Detect which cell encompasses the target text, then output its [x, y] center coordinate. 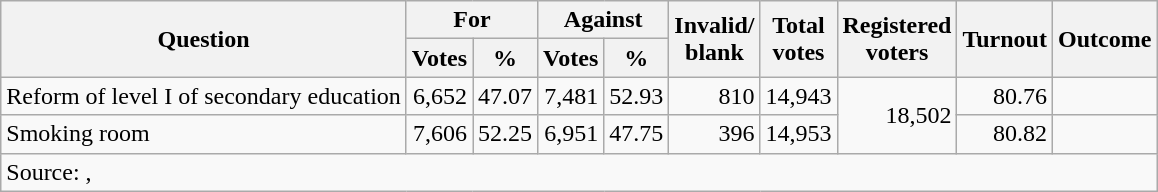
Registeredvoters [897, 39]
14,953 [798, 134]
14,943 [798, 96]
396 [714, 134]
52.25 [506, 134]
Against [604, 20]
7,606 [439, 134]
Source: , [579, 172]
Turnout [1005, 39]
52.93 [636, 96]
80.82 [1005, 134]
47.75 [636, 134]
6,652 [439, 96]
Reform of level I of secondary education [204, 96]
Outcome [1104, 39]
18,502 [897, 115]
Totalvotes [798, 39]
For [472, 20]
7,481 [571, 96]
47.07 [506, 96]
6,951 [571, 134]
80.76 [1005, 96]
Smoking room [204, 134]
Invalid/blank [714, 39]
810 [714, 96]
Question [204, 39]
